Determine the [x, y] coordinate at the center of the cell enclosing the given text.  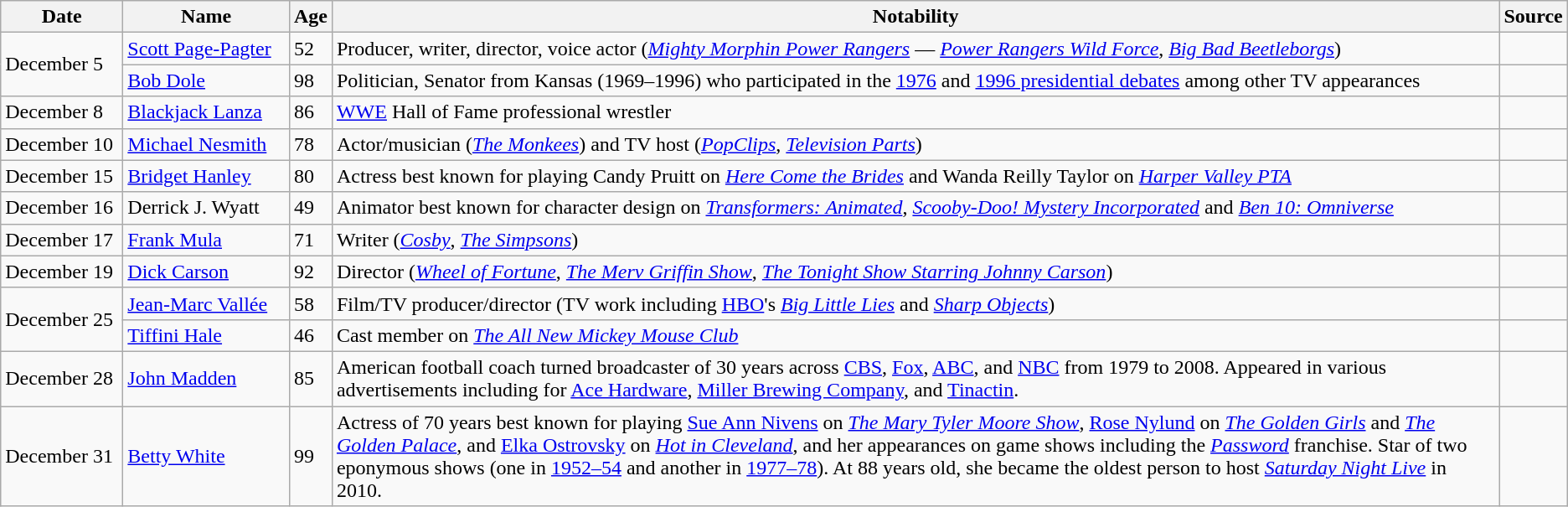
December 28 [62, 379]
Source [1533, 17]
49 [310, 208]
Bob Dole [206, 80]
Actress best known for playing Candy Pruitt on Here Come the Brides and Wanda Reilly Taylor on Harper Valley PTA [916, 176]
Film/TV producer/director (TV work including HBO's Big Little Lies and Sharp Objects) [916, 303]
Bridget Hanley [206, 176]
78 [310, 144]
Writer (Cosby, The Simpsons) [916, 240]
December 15 [62, 176]
December 31 [62, 456]
Politician, Senator from Kansas (1969–1996) who participated in the 1976 and 1996 presidential debates among other TV appearances [916, 80]
Scott Page-Pagter [206, 49]
92 [310, 272]
Blackjack Lanza [206, 112]
John Madden [206, 379]
Actor/musician (The Monkees) and TV host (PopClips, Television Parts) [916, 144]
Jean-Marc Vallée [206, 303]
December 19 [62, 272]
85 [310, 379]
December 16 [62, 208]
Age [310, 17]
December 5 [62, 65]
Dick Carson [206, 272]
Derrick J. Wyatt [206, 208]
Michael Nesmith [206, 144]
71 [310, 240]
December 8 [62, 112]
Cast member on The All New Mickey Mouse Club [916, 335]
Tiffini Hale [206, 335]
Animator best known for character design on Transformers: Animated, Scooby-Doo! Mystery Incorporated and Ben 10: Omniverse [916, 208]
Director (Wheel of Fortune, The Merv Griffin Show, The Tonight Show Starring Johnny Carson) [916, 272]
58 [310, 303]
WWE Hall of Fame professional wrestler [916, 112]
December 17 [62, 240]
80 [310, 176]
Notability [916, 17]
December 25 [62, 319]
Betty White [206, 456]
December 10 [62, 144]
98 [310, 80]
86 [310, 112]
Producer, writer, director, voice actor (Mighty Morphin Power Rangers — Power Rangers Wild Force, Big Bad Beetleborgs) [916, 49]
Name [206, 17]
Date [62, 17]
99 [310, 456]
52 [310, 49]
46 [310, 335]
Frank Mula [206, 240]
